Detect which cell encompasses the target text, then output its (X, Y) center coordinate. 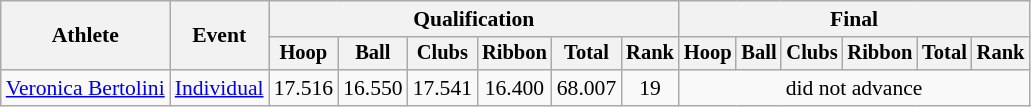
17.541 (442, 88)
17.516 (304, 88)
Individual (220, 88)
16.550 (372, 88)
Athlete (86, 36)
did not advance (854, 88)
19 (650, 88)
68.007 (586, 88)
Event (220, 36)
Veronica Bertolini (86, 88)
Qualification (474, 19)
16.400 (514, 88)
Final (854, 19)
